Locate the cell with the specified text and output its (X, Y) center coordinate. 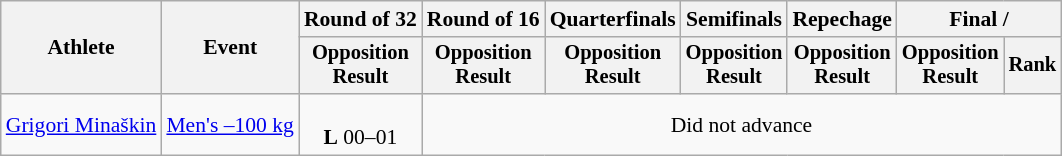
L 00–01 (360, 124)
Final / (979, 19)
Round of 16 (484, 19)
Rank (1033, 66)
Repechage (842, 19)
Event (230, 48)
Round of 32 (360, 19)
Men's –100 kg (230, 124)
Grigori Minaškin (82, 124)
Semifinals (734, 19)
Did not advance (742, 124)
Quarterfinals (613, 19)
Athlete (82, 48)
